Provide the [X, Y] coordinate of the cell's center where the given text is located.  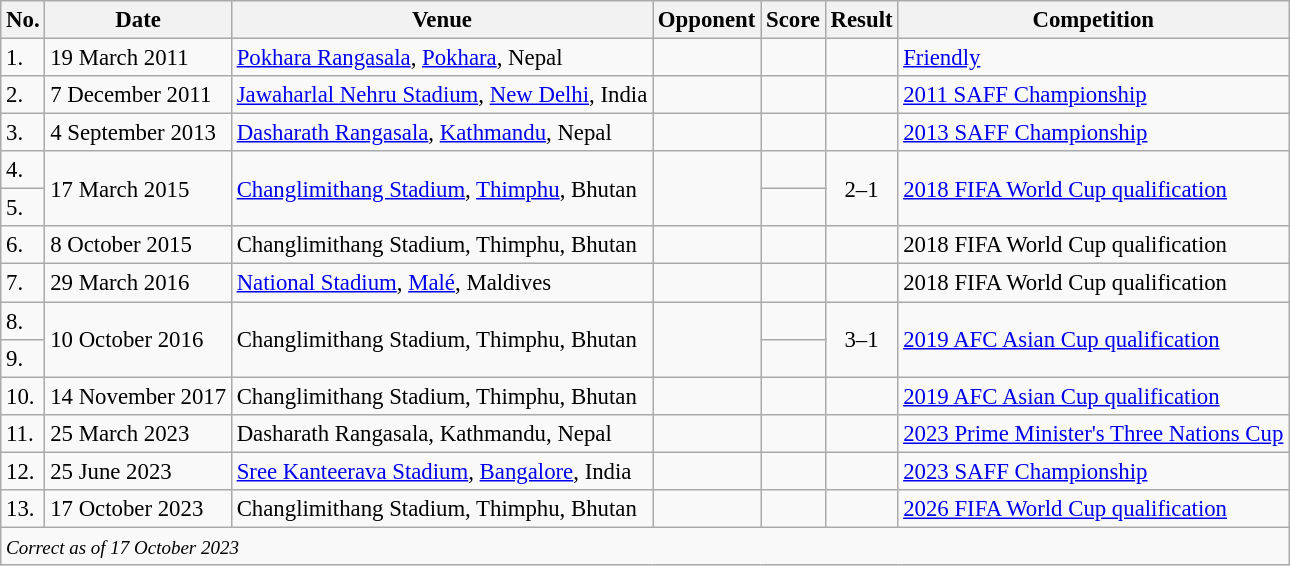
8. [23, 321]
8 October 2015 [138, 245]
2013 SAFF Championship [1094, 133]
10. [23, 396]
25 March 2023 [138, 433]
9. [23, 358]
14 November 2017 [138, 396]
7 December 2011 [138, 95]
10 October 2016 [138, 340]
1. [23, 58]
Score [794, 20]
13. [23, 509]
11. [23, 433]
National Stadium, Malé, Maldives [442, 283]
6. [23, 245]
3–1 [862, 340]
12. [23, 471]
2023 SAFF Championship [1094, 471]
2026 FIFA World Cup qualification [1094, 509]
Result [862, 20]
25 June 2023 [138, 471]
2023 Prime Minister's Three Nations Cup [1094, 433]
5. [23, 208]
Friendly [1094, 58]
Jawaharlal Nehru Stadium, New Delhi, India [442, 95]
4 September 2013 [138, 133]
19 March 2011 [138, 58]
17 March 2015 [138, 188]
2. [23, 95]
29 March 2016 [138, 283]
4. [23, 170]
2–1 [862, 188]
No. [23, 20]
Correct as of 17 October 2023 [645, 546]
Sree Kanteerava Stadium, Bangalore, India [442, 471]
Opponent [707, 20]
3. [23, 133]
Competition [1094, 20]
7. [23, 283]
2011 SAFF Championship [1094, 95]
Venue [442, 20]
17 October 2023 [138, 509]
Pokhara Rangasala, Pokhara, Nepal [442, 58]
Date [138, 20]
